Return the [x, y] coordinate for the center point of the cell that contains the specified text.  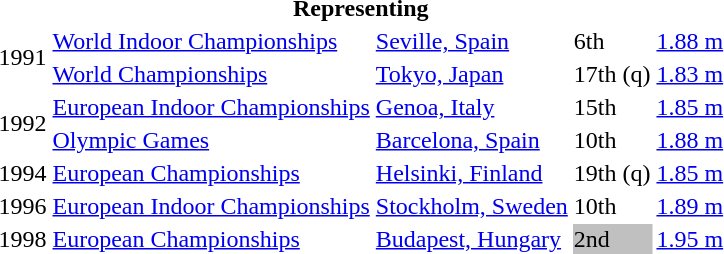
15th [612, 107]
6th [612, 41]
World Championships [211, 74]
Stockholm, Sweden [472, 206]
Seville, Spain [472, 41]
17th (q) [612, 74]
2nd [612, 239]
19th (q) [612, 173]
World Indoor Championships [211, 41]
Genoa, Italy [472, 107]
Helsinki, Finland [472, 173]
Budapest, Hungary [472, 239]
Olympic Games [211, 140]
Tokyo, Japan [472, 74]
Barcelona, Spain [472, 140]
